Locate the cell with the specified text and output its [x, y] center coordinate. 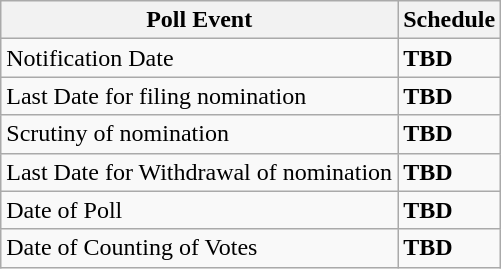
Schedule [450, 20]
Date of Counting of Votes [200, 248]
Poll Event [200, 20]
Date of Poll [200, 210]
Notification Date [200, 58]
Scrutiny of nomination [200, 134]
Last Date for Withdrawal of nomination [200, 172]
Last Date for filing nomination [200, 96]
